Output the (X, Y) coordinate of the center of the cell containing the given text.  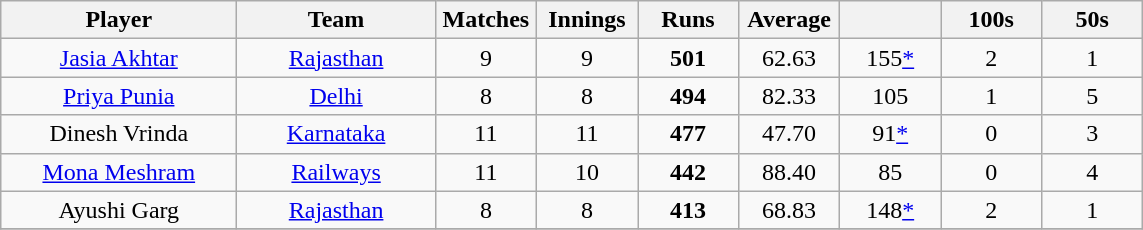
3 (1092, 134)
Player (119, 20)
Mona Meshram (119, 172)
85 (890, 172)
62.63 (790, 58)
Delhi (336, 96)
Priya Punia (119, 96)
Matches (486, 20)
100s (992, 20)
Dinesh Vrinda (119, 134)
Runs (688, 20)
47.70 (790, 134)
88.40 (790, 172)
Team (336, 20)
68.83 (790, 210)
501 (688, 58)
Jasia Akhtar (119, 58)
494 (688, 96)
477 (688, 134)
10 (586, 172)
4 (1092, 172)
5 (1092, 96)
413 (688, 210)
Ayushi Garg (119, 210)
105 (890, 96)
Average (790, 20)
442 (688, 172)
Karnataka (336, 134)
91* (890, 134)
155* (890, 58)
82.33 (790, 96)
Railways (336, 172)
Innings (586, 20)
50s (1092, 20)
148* (890, 210)
